Extract the [x, y] coordinate from the center of the cell holding the provided text.  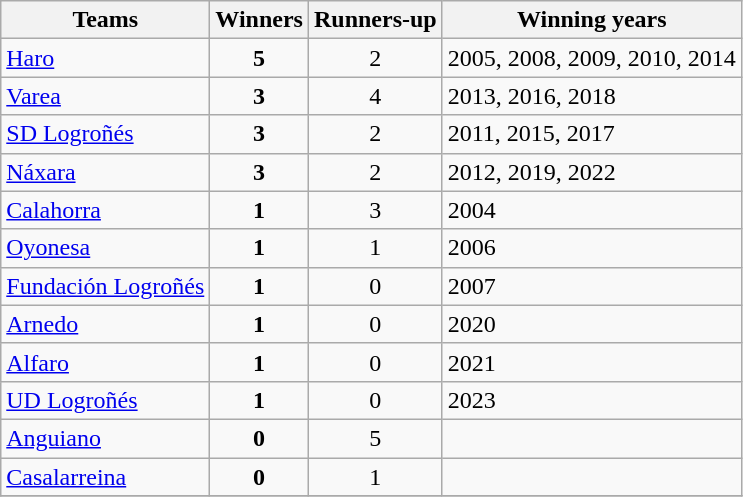
Casalarreina [106, 477]
Teams [106, 20]
2011, 2015, 2017 [592, 134]
2020 [592, 324]
Winning years [592, 20]
UD Logroñés [106, 400]
Arnedo [106, 324]
2013, 2016, 2018 [592, 96]
2007 [592, 286]
2021 [592, 362]
Runners-up [375, 20]
Náxara [106, 172]
2023 [592, 400]
Haro [106, 58]
4 [375, 96]
2012, 2019, 2022 [592, 172]
Winners [260, 20]
Alfaro [106, 362]
2005, 2008, 2009, 2010, 2014 [592, 58]
Anguiano [106, 438]
SD Logroñés [106, 134]
Varea [106, 96]
2004 [592, 210]
2006 [592, 248]
Calahorra [106, 210]
Oyonesa [106, 248]
Fundación Logroñés [106, 286]
